Determine the [X, Y] coordinate at the center of the cell enclosing the given text.  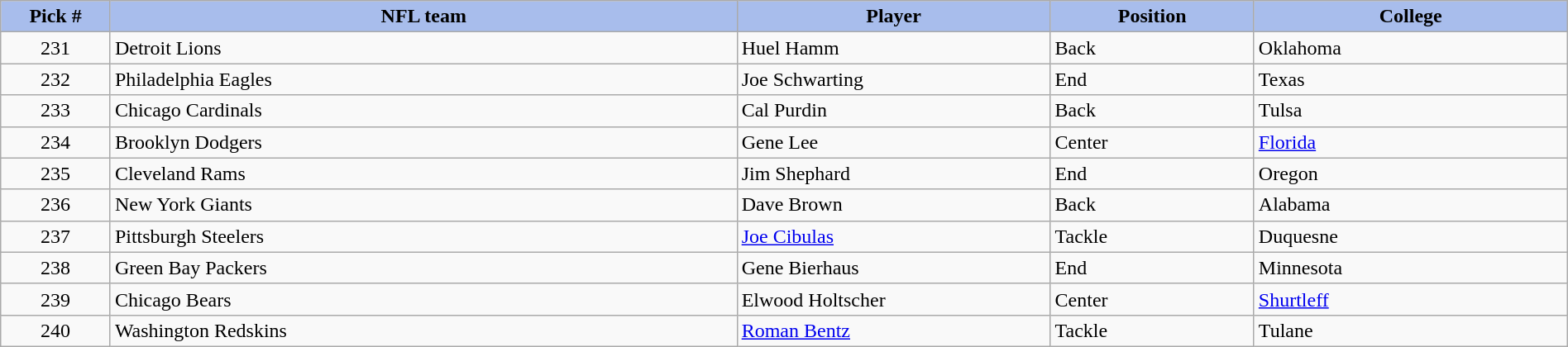
Joe Cibulas [893, 236]
233 [56, 111]
Oregon [1411, 173]
Gene Lee [893, 142]
Philadelphia Eagles [423, 79]
Huel Hamm [893, 48]
234 [56, 142]
238 [56, 268]
237 [56, 236]
Dave Brown [893, 205]
235 [56, 173]
Elwood Holtscher [893, 299]
Tulsa [1411, 111]
Gene Bierhaus [893, 268]
Player [893, 17]
Jim Shephard [893, 173]
Duquesne [1411, 236]
Brooklyn Dodgers [423, 142]
Pittsburgh Steelers [423, 236]
236 [56, 205]
Chicago Cardinals [423, 111]
Chicago Bears [423, 299]
Detroit Lions [423, 48]
232 [56, 79]
Tulane [1411, 330]
Cleveland Rams [423, 173]
College [1411, 17]
231 [56, 48]
New York Giants [423, 205]
NFL team [423, 17]
Texas [1411, 79]
Position [1152, 17]
Roman Bentz [893, 330]
240 [56, 330]
Minnesota [1411, 268]
Green Bay Packers [423, 268]
239 [56, 299]
Pick # [56, 17]
Alabama [1411, 205]
Washington Redskins [423, 330]
Shurtleff [1411, 299]
Florida [1411, 142]
Oklahoma [1411, 48]
Cal Purdin [893, 111]
Joe Schwarting [893, 79]
